Locate the cell with the specified text and output its [X, Y] center coordinate. 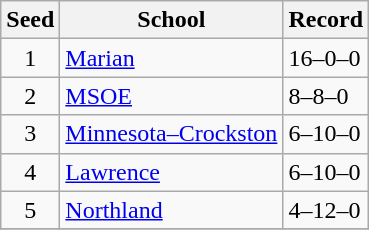
4–12–0 [326, 210]
School [172, 20]
Northland [172, 210]
Minnesota–Crockston [172, 134]
5 [30, 210]
8–8–0 [326, 96]
3 [30, 134]
Lawrence [172, 172]
Marian [172, 58]
Seed [30, 20]
Record [326, 20]
4 [30, 172]
2 [30, 96]
16–0–0 [326, 58]
1 [30, 58]
MSOE [172, 96]
